Extract the [x, y] coordinate from the center of the cell holding the provided text.  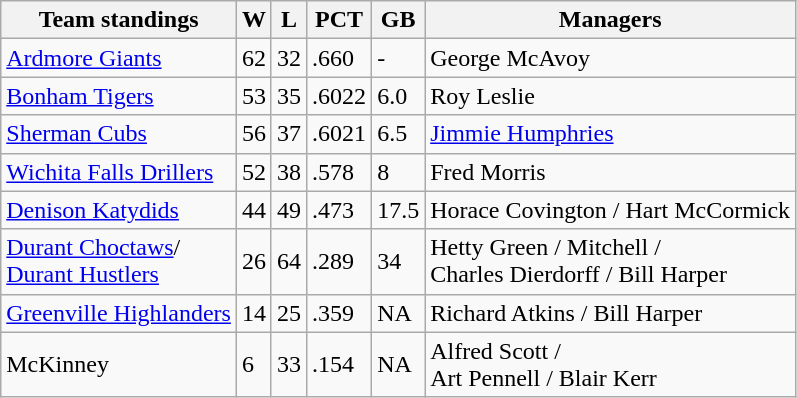
32 [288, 58]
Fred Morris [610, 172]
.359 [340, 313]
Alfred Scott / Art Pennell / Blair Kerr [610, 364]
53 [254, 96]
Roy Leslie [610, 96]
Bonham Tigers [119, 96]
.6021 [340, 134]
Horace Covington / Hart McCormick [610, 210]
PCT [340, 20]
.6022 [340, 96]
W [254, 20]
64 [288, 262]
Sherman Cubs [119, 134]
6.0 [398, 96]
38 [288, 172]
Managers [610, 20]
33 [288, 364]
Jimmie Humphries [610, 134]
.660 [340, 58]
.154 [340, 364]
14 [254, 313]
Richard Atkins / Bill Harper [610, 313]
34 [398, 262]
52 [254, 172]
Greenville Highlanders [119, 313]
McKinney [119, 364]
56 [254, 134]
8 [398, 172]
44 [254, 210]
- [398, 58]
.289 [340, 262]
GB [398, 20]
Durant Choctaws/Durant Hustlers [119, 262]
62 [254, 58]
George McAvoy [610, 58]
L [288, 20]
Team standings [119, 20]
.578 [340, 172]
6 [254, 364]
6.5 [398, 134]
Hetty Green / Mitchell /Charles Dierdorff / Bill Harper [610, 262]
Ardmore Giants [119, 58]
Wichita Falls Drillers [119, 172]
35 [288, 96]
17.5 [398, 210]
25 [288, 313]
49 [288, 210]
Denison Katydids [119, 210]
26 [254, 262]
37 [288, 134]
.473 [340, 210]
